Find where the given text appears and provide that cell's center as [X, Y] coordinate. 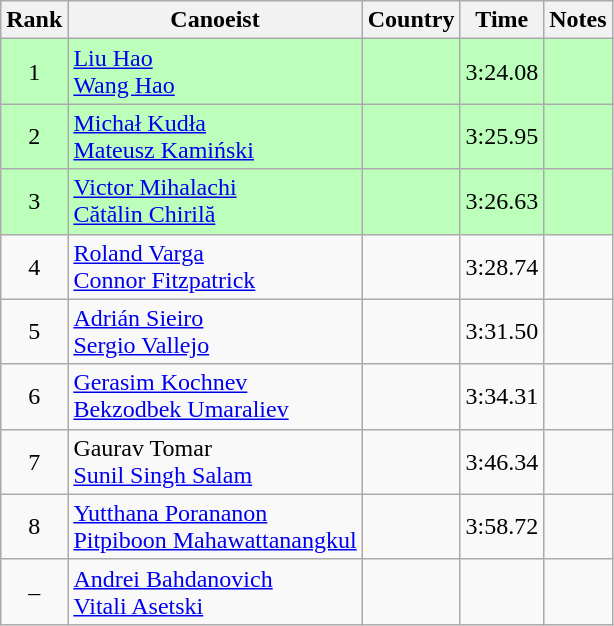
Time [502, 20]
3:58.72 [502, 526]
3:31.50 [502, 332]
5 [34, 332]
Roland VargaConnor Fitzpatrick [215, 266]
3:46.34 [502, 462]
3:34.31 [502, 396]
3 [34, 202]
Gaurav TomarSunil Singh Salam [215, 462]
Country [411, 20]
Canoeist [215, 20]
2 [34, 136]
Michał KudłaMateusz Kamiński [215, 136]
Yutthana PorananonPitpiboon Mahawattanangkul [215, 526]
3:25.95 [502, 136]
Andrei BahdanovichVitali Asetski [215, 592]
3:28.74 [502, 266]
3:24.08 [502, 72]
Gerasim KochnevBekzodbek Umaraliev [215, 396]
4 [34, 266]
Liu HaoWang Hao [215, 72]
1 [34, 72]
Adrián SieiroSergio Vallejo [215, 332]
3:26.63 [502, 202]
8 [34, 526]
– [34, 592]
Notes [578, 20]
6 [34, 396]
7 [34, 462]
Rank [34, 20]
Victor MihalachiCătălin Chirilă [215, 202]
